Pinpoint the cell where the given text exists, returning its (x, y) midpoint coordinate. 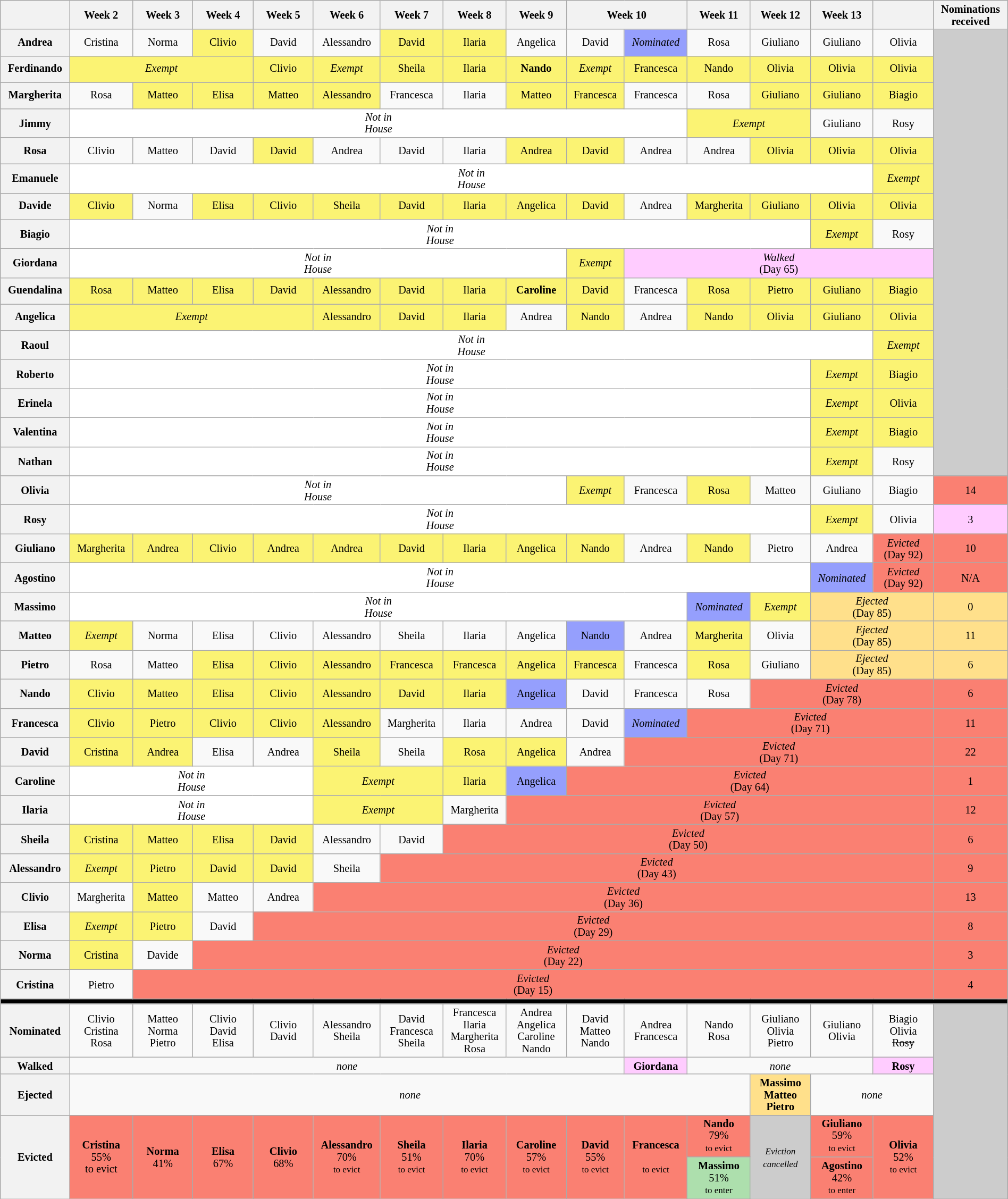
N/A (971, 577)
Week 10 (627, 15)
10 (971, 549)
Evicted(Day 15) (533, 985)
Alessandro70%to evict (347, 1157)
BiagioOliviaRosy (903, 1030)
Nominationsreceived (971, 15)
Week 9 (536, 15)
Walked (35, 1066)
MassimoMatteoPietro (780, 1094)
Evicted(Day 43) (657, 868)
Evicted(Day 64) (750, 781)
DavidFrancescaSheila (411, 1030)
NandoRosa (719, 1030)
ClivioDavid (283, 1030)
ClivioCristinaRosa (101, 1030)
Olivia52%to evict (903, 1157)
AndreaFrancesca (656, 1030)
AlessandroSheila (347, 1030)
AndreaAngelicaCarolineNando (536, 1030)
Nando79%to evict (719, 1136)
Week 7 (411, 15)
ClivioDavidElisa (223, 1030)
Evictioncancelled (780, 1157)
Massimo (35, 606)
Evicted(Day 29) (593, 926)
Evicted (35, 1157)
GiulianoOlivia (842, 1030)
8 (971, 926)
Roberto (35, 374)
Elisa67% (223, 1157)
Walked(Day 65) (778, 263)
Week 13 (842, 15)
Erinela (35, 403)
4 (971, 985)
Guendalina (35, 291)
Week 11 (719, 15)
Week 3 (163, 15)
1 (971, 781)
13 (971, 898)
GiulianoOliviaPietro (780, 1030)
David55%to evict (595, 1157)
Evicted(Day 57) (720, 810)
Clivio68% (283, 1157)
Francescato evict (656, 1157)
Emanuele (35, 179)
Agostino (35, 577)
Ejected (35, 1094)
12 (971, 810)
Nathan (35, 462)
Week 8 (474, 15)
Week 4 (223, 15)
Week 12 (780, 15)
Norma 41% (163, 1157)
Caroline57%to evict (536, 1157)
Giuliano59%to evict (842, 1136)
Week 2 (101, 15)
MatteoNormaPietro (163, 1030)
Ferdinando (35, 69)
0 (971, 606)
Massimo51%to enter (719, 1177)
Week 6 (347, 15)
Valentina (35, 432)
Jimmy (35, 123)
FrancescaIlariaMargheritaRosa (474, 1030)
Evicted(Day 36) (623, 898)
Cristina 55%to evict (101, 1157)
Evicted(Day 78) (842, 693)
Week 5 (283, 15)
Evicted(Day 50) (688, 839)
9 (971, 868)
Sheila51%to evict (411, 1157)
DavidMatteoNando (595, 1030)
Evicted(Day 22) (564, 955)
Agostino42%to enter (842, 1177)
22 (971, 752)
14 (971, 490)
Raoul (35, 345)
Ilaria70%to evict (474, 1157)
